Capture the cell that displays the provided text and extract its [x, y] central coordinate. 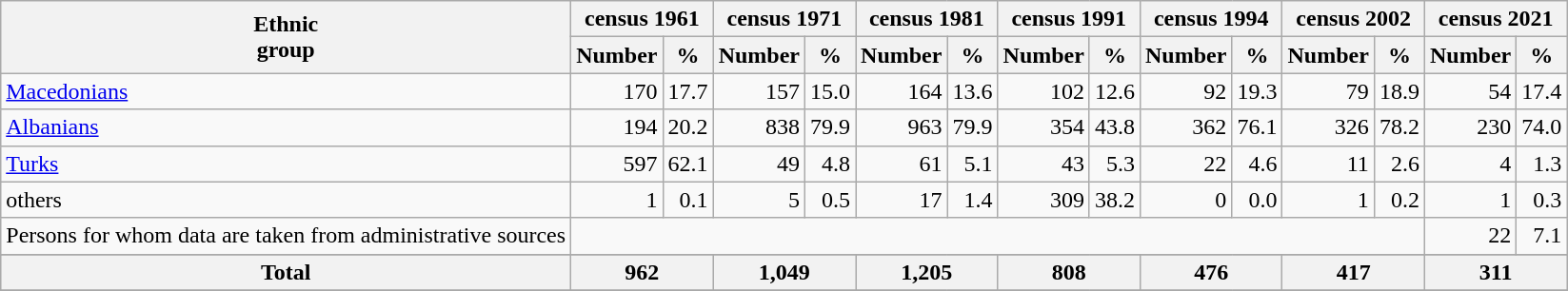
Total [286, 272]
79 [1328, 91]
102 [1043, 91]
17.4 [1542, 91]
0.3 [1542, 200]
census 2002 [1354, 19]
311 [1495, 272]
Turks [286, 164]
170 [617, 91]
0.0 [1257, 200]
326 [1328, 127]
963 [902, 127]
census 1994 [1211, 19]
19.3 [1257, 91]
18.9 [1399, 91]
230 [1470, 127]
census 2021 [1495, 19]
5 [759, 200]
808 [1068, 272]
0.2 [1399, 200]
476 [1211, 272]
54 [1470, 91]
4.6 [1257, 164]
157 [759, 91]
38.2 [1114, 200]
13.6 [973, 91]
12.6 [1114, 91]
Persons for whom data are taken from administrative sources [286, 236]
194 [617, 127]
17.7 [687, 91]
2.6 [1399, 164]
Ethnicgroup [286, 37]
4 [1470, 164]
49 [759, 164]
census 1971 [784, 19]
43 [1043, 164]
1,205 [927, 272]
838 [759, 127]
7.1 [1542, 236]
76.1 [1257, 127]
354 [1043, 127]
0.1 [687, 200]
43.8 [1114, 127]
census 1961 [642, 19]
Albanians [286, 127]
4.8 [830, 164]
census 1991 [1068, 19]
962 [642, 272]
20.2 [687, 127]
11 [1328, 164]
0 [1185, 200]
census 1981 [927, 19]
Macedonians [286, 91]
597 [617, 164]
62.1 [687, 164]
1.4 [973, 200]
0.5 [830, 200]
15.0 [830, 91]
1,049 [784, 272]
417 [1354, 272]
5.3 [1114, 164]
1.3 [1542, 164]
309 [1043, 200]
362 [1185, 127]
78.2 [1399, 127]
61 [902, 164]
92 [1185, 91]
74.0 [1542, 127]
17 [902, 200]
others [286, 200]
5.1 [973, 164]
164 [902, 91]
